Determine the [x, y] coordinate at the center of the cell enclosing the given text.  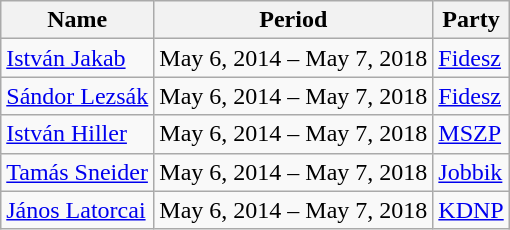
Tamás Sneider [78, 172]
István Hiller [78, 134]
Period [294, 20]
Sándor Lezsák [78, 96]
MSZP [471, 134]
Name [78, 20]
KDNP [471, 210]
István Jakab [78, 58]
Jobbik [471, 172]
János Latorcai [78, 210]
Party [471, 20]
